Pinpoint the cell where the given text exists, returning its [X, Y] midpoint coordinate. 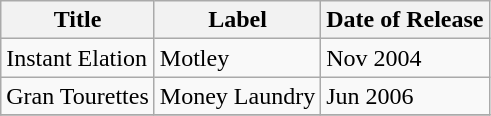
Date of Release [405, 20]
Gran Tourettes [78, 96]
Title [78, 20]
Motley [237, 58]
Nov 2004 [405, 58]
Label [237, 20]
Jun 2006 [405, 96]
Instant Elation [78, 58]
Money Laundry [237, 96]
